Provide the [X, Y] coordinate of the cell's center where the given text is located.  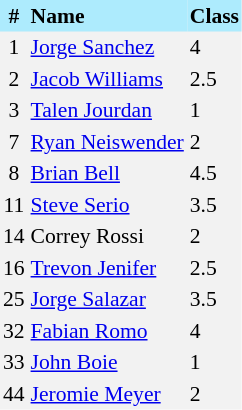
Trevon Jenifer [108, 268]
25 [14, 300]
Class [214, 16]
33 [14, 362]
Ryan Neiswender [108, 142]
Jorge Salazar [108, 300]
7 [14, 142]
3 [14, 110]
Name [108, 16]
Talen Jourdan [108, 110]
14 [14, 236]
Jeromie Meyer [108, 394]
8 [14, 174]
Correy Rossi [108, 236]
Fabian Romo [108, 331]
44 [14, 394]
11 [14, 205]
Jacob Williams [108, 79]
John Boie [108, 362]
Steve Serio [108, 205]
4.5 [214, 174]
# [14, 16]
16 [14, 268]
32 [14, 331]
Jorge Sanchez [108, 48]
Brian Bell [108, 174]
